Provide the [x, y] coordinate of the cell's center where the given text is located.  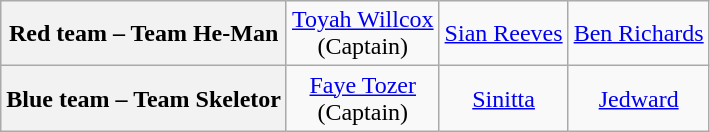
Toyah Willcox(Captain) [362, 34]
Jedward [638, 98]
Ben Richards [638, 34]
Red team – Team He-Man [144, 34]
Blue team – Team Skeletor [144, 98]
Faye Tozer(Captain) [362, 98]
Sian Reeves [504, 34]
Sinitta [504, 98]
